Output the (x, y) coordinate of the center of the cell containing the given text.  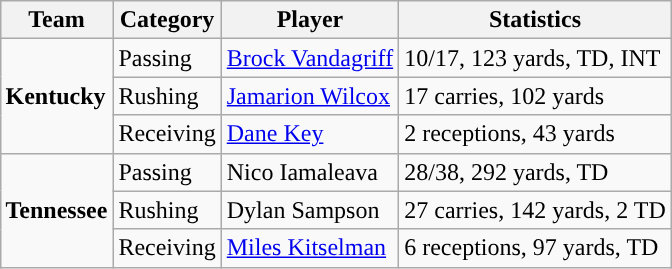
Team (56, 20)
2 receptions, 43 yards (536, 134)
Player (310, 20)
6 receptions, 97 yards, TD (536, 248)
Statistics (536, 20)
17 carries, 102 yards (536, 96)
10/17, 123 yards, TD, INT (536, 58)
Kentucky (56, 96)
Nico Iamaleava (310, 172)
Jamarion Wilcox (310, 96)
Brock Vandagriff (310, 58)
Tennessee (56, 210)
Category (167, 20)
Dylan Sampson (310, 210)
28/38, 292 yards, TD (536, 172)
27 carries, 142 yards, 2 TD (536, 210)
Miles Kitselman (310, 248)
Dane Key (310, 134)
